For the text-containing cell, return its midpoint in [X, Y] coordinate format. 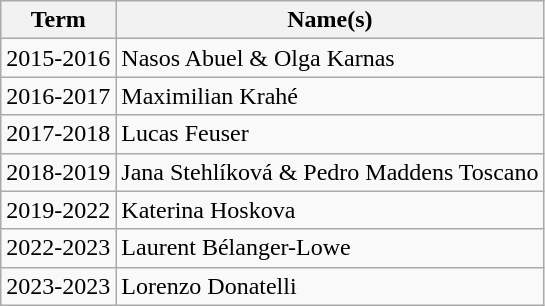
Katerina Hoskova [330, 210]
Nasos Abuel & Olga Karnas [330, 58]
2019-2022 [58, 210]
Jana Stehlíková & Pedro Maddens Toscano [330, 172]
2017-2018 [58, 134]
2015-2016 [58, 58]
Term [58, 20]
2023-2023 [58, 286]
Maximilian Krahé [330, 96]
2016-2017 [58, 96]
Lorenzo Donatelli [330, 286]
Name(s) [330, 20]
2018-2019 [58, 172]
Laurent Bélanger-Lowe [330, 248]
Lucas Feuser [330, 134]
2022-2023 [58, 248]
